Return [x, y] of the center of cell containing provided text 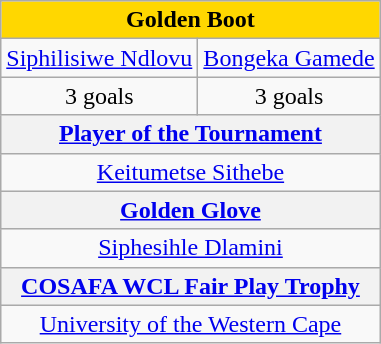
Siphesihle Dlamini [190, 248]
Player of the Tournament [190, 134]
Keitumetse Sithebe [190, 172]
Golden Boot [190, 20]
Bongeka Gamede [289, 58]
Siphilisiwe Ndlovu [100, 58]
University of the Western Cape [190, 324]
COSAFA WCL Fair Play Trophy [190, 286]
Golden Glove [190, 210]
